Output the (X, Y) coordinate of the center of the cell containing the given text.  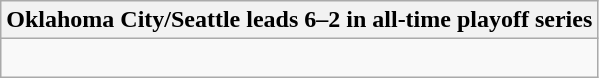
Oklahoma City/Seattle leads 6–2 in all-time playoff series (300, 20)
